Search for the cell housing the specified text and yield its (x, y) center coordinate. 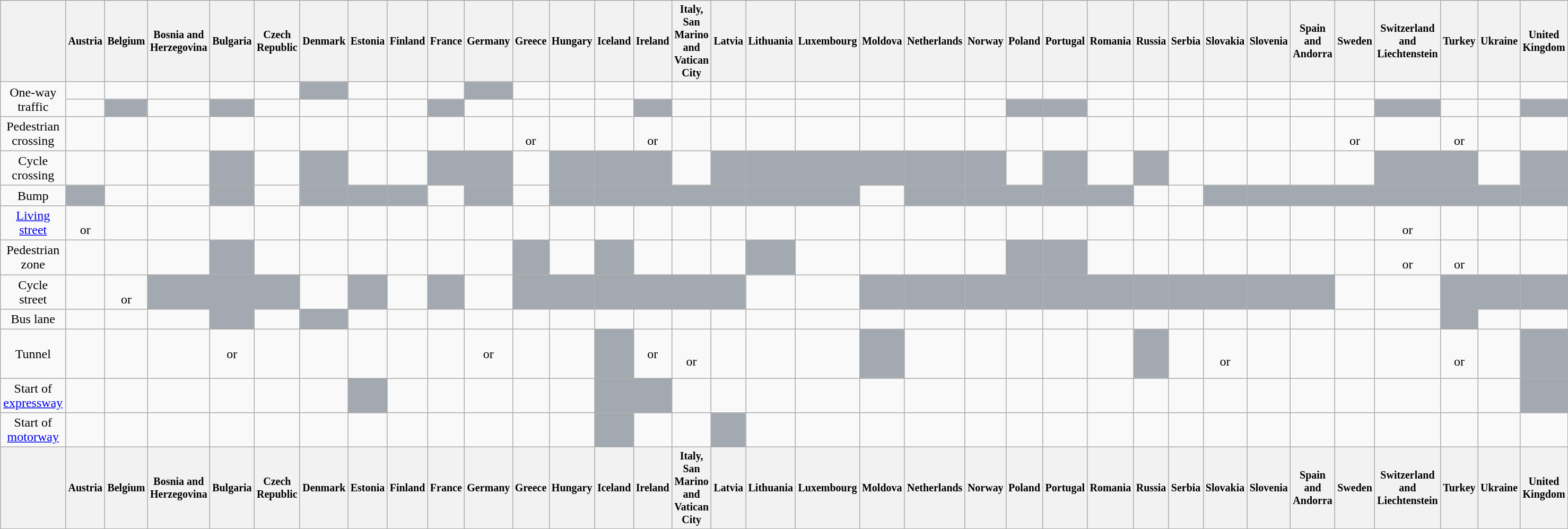
Start of motorway (33, 430)
Bus lane (33, 319)
Cycle street (33, 292)
Start of expressway (33, 396)
Pedestrian crossing (33, 134)
Cycle crossing (33, 168)
Living street (33, 223)
One-way traffic (33, 99)
Bump (33, 195)
Pedestrian zone (33, 258)
Tunnel (33, 354)
